Identify which cell holds the provided text, then report its (X, Y) central coordinate. 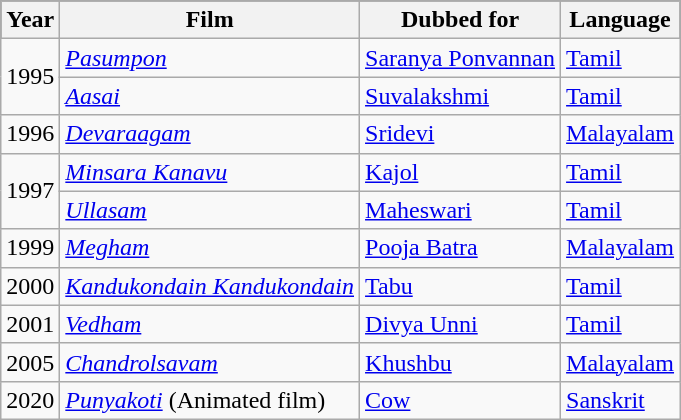
Saranya Ponvannan (460, 58)
2001 (30, 324)
1996 (30, 134)
Devaraagam (210, 134)
Punyakoti (Animated film) (210, 400)
Sanskrit (620, 400)
Pooja Batra (460, 248)
2020 (30, 400)
Divya Unni (460, 324)
Megham (210, 248)
Minsara Kanavu (210, 172)
Dubbed for (460, 20)
1999 (30, 248)
Aasai (210, 96)
2005 (30, 362)
Suvalakshmi (460, 96)
Kandukondain Kandukondain (210, 286)
2000 (30, 286)
Sridevi (460, 134)
1995 (30, 77)
1997 (30, 191)
Ullasam (210, 210)
Pasumpon (210, 58)
Chandrolsavam (210, 362)
Vedham (210, 324)
Khushbu (460, 362)
Film (210, 20)
Language (620, 20)
Year (30, 20)
Cow (460, 400)
Maheswari (460, 210)
Kajol (460, 172)
Tabu (460, 286)
